Determine the [x, y] coordinate at the center of the cell enclosing the given text.  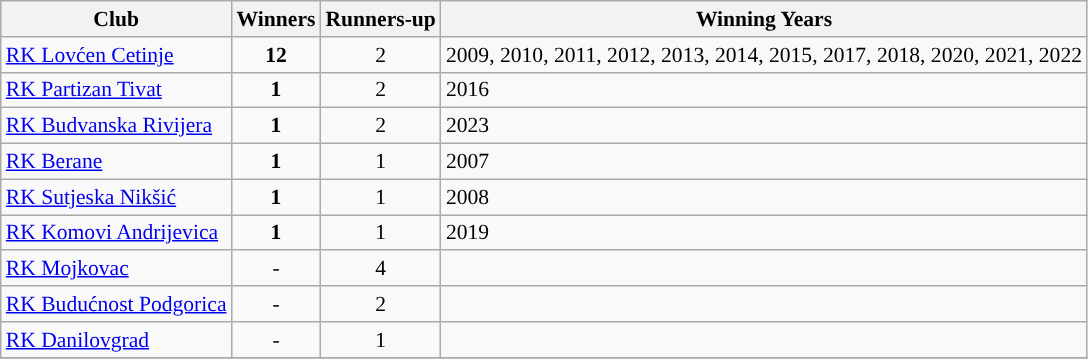
RK Berane [116, 162]
RK Komovi Andrijevica [116, 233]
2016 [764, 90]
2008 [764, 197]
Club [116, 19]
2019 [764, 233]
RK Budućnost Podgorica [116, 304]
RK Sutjeska Nikšić [116, 197]
RK Budvanska Rivijera [116, 126]
Runners-up [380, 19]
2023 [764, 126]
Winners [276, 19]
RK Lovćen Cetinje [116, 55]
12 [276, 55]
RK Danilovgrad [116, 340]
4 [380, 269]
2007 [764, 162]
RK Partizan Tivat [116, 90]
2009, 2010, 2011, 2012, 2013, 2014, 2015, 2017, 2018, 2020, 2021, 2022 [764, 55]
Winning Years [764, 19]
RK Mojkovac [116, 269]
